From the cell containing the given text, extract its center point as [X, Y] coordinate. 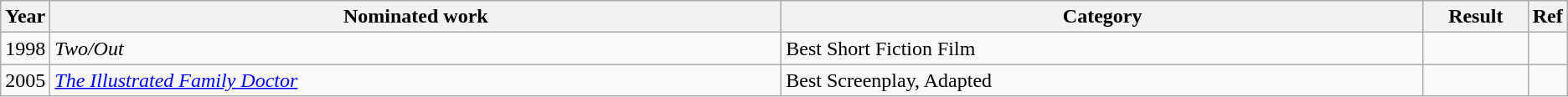
The Illustrated Family Doctor [415, 80]
Best Screenplay, Adapted [1102, 80]
2005 [25, 80]
Result [1476, 17]
Two/Out [415, 48]
Best Short Fiction Film [1102, 48]
1998 [25, 48]
Nominated work [415, 17]
Category [1102, 17]
Year [25, 17]
Ref [1548, 17]
